Scan for the cell matching the given text and deliver its (X, Y) coordinate at center. 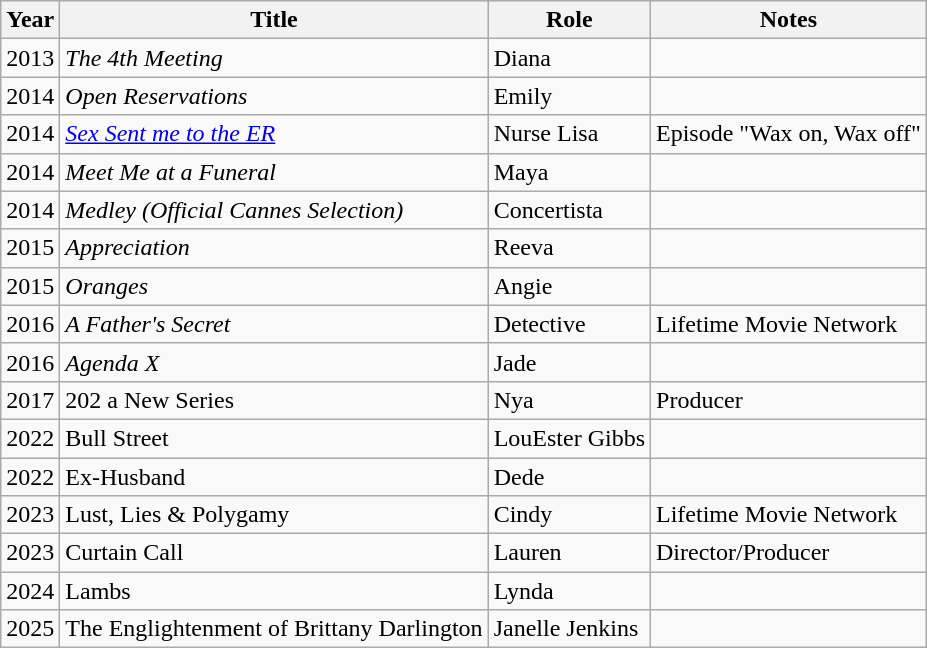
Agenda X (274, 362)
Diana (569, 58)
Role (569, 20)
Curtain Call (274, 553)
Dede (569, 477)
Janelle Jenkins (569, 629)
Lauren (569, 553)
Meet Me at a Funeral (274, 172)
Nya (569, 400)
Angie (569, 286)
LouEster Gibbs (569, 438)
Concertista (569, 210)
Year (30, 20)
Episode "Wax on, Wax off" (789, 134)
Lambs (274, 591)
2025 (30, 629)
Jade (569, 362)
Title (274, 20)
Open Reservations (274, 96)
Bull Street (274, 438)
Ex-Husband (274, 477)
Medley (Official Cannes Selection) (274, 210)
The Englightenment of Brittany Darlington (274, 629)
Cindy (569, 515)
Emily (569, 96)
Detective (569, 324)
Nurse Lisa (569, 134)
202 a New Series (274, 400)
Appreciation (274, 248)
2013 (30, 58)
Lynda (569, 591)
Sex Sent me to the ER (274, 134)
Director/Producer (789, 553)
2024 (30, 591)
A Father's Secret (274, 324)
Oranges (274, 286)
Lust, Lies & Polygamy (274, 515)
Notes (789, 20)
Maya (569, 172)
The 4th Meeting (274, 58)
Reeva (569, 248)
Producer (789, 400)
2017 (30, 400)
